Detect which cell encompasses the target text, then output its [x, y] center coordinate. 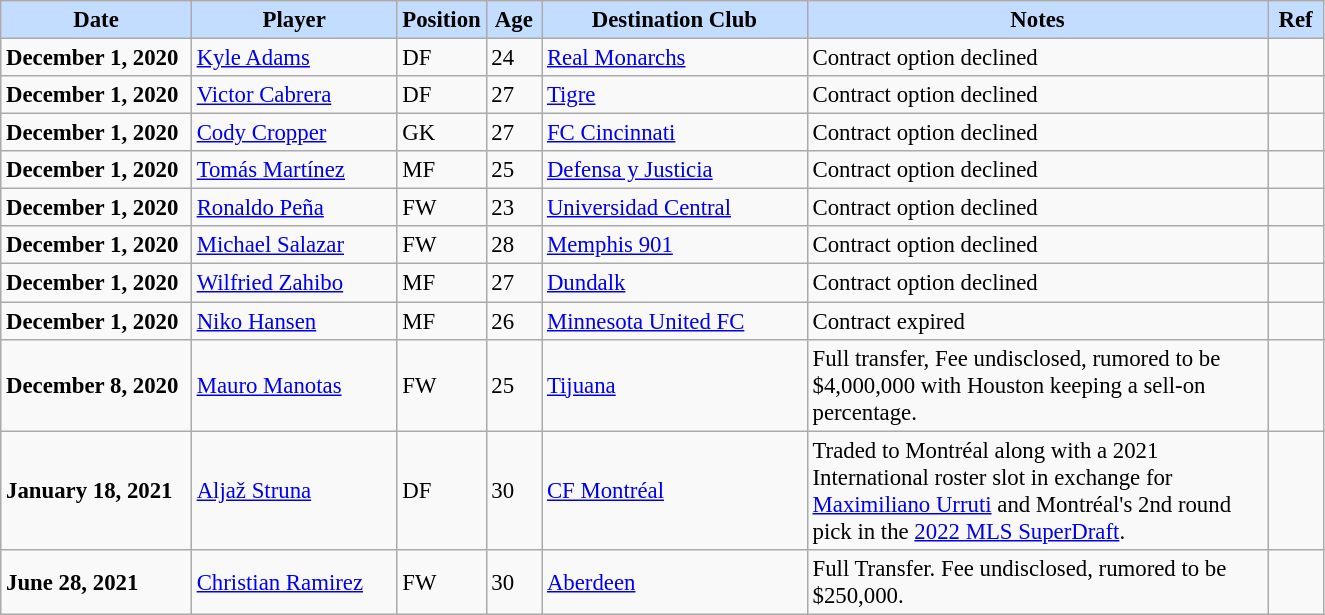
Mauro Manotas [294, 385]
28 [514, 245]
June 28, 2021 [96, 582]
January 18, 2021 [96, 490]
Age [514, 20]
Universidad Central [675, 208]
Ref [1296, 20]
Position [442, 20]
Notes [1038, 20]
GK [442, 133]
Victor Cabrera [294, 95]
Date [96, 20]
26 [514, 321]
Memphis 901 [675, 245]
Niko Hansen [294, 321]
Defensa y Justicia [675, 170]
Christian Ramirez [294, 582]
CF Montréal [675, 490]
Player [294, 20]
Ronaldo Peña [294, 208]
Michael Salazar [294, 245]
Aljaž Struna [294, 490]
24 [514, 58]
Full Transfer. Fee undisclosed, rumored to be $250,000. [1038, 582]
Aberdeen [675, 582]
Dundalk [675, 283]
Tijuana [675, 385]
December 8, 2020 [96, 385]
Destination Club [675, 20]
Kyle Adams [294, 58]
Cody Cropper [294, 133]
Wilfried Zahibo [294, 283]
23 [514, 208]
Full transfer, Fee undisclosed, rumored to be $4,000,000 with Houston keeping a sell-on percentage. [1038, 385]
Contract expired [1038, 321]
Minnesota United FC [675, 321]
Tomás Martínez [294, 170]
FC Cincinnati [675, 133]
Tigre [675, 95]
Real Monarchs [675, 58]
